Scan for the cell matching the given text and deliver its [x, y] coordinate at center. 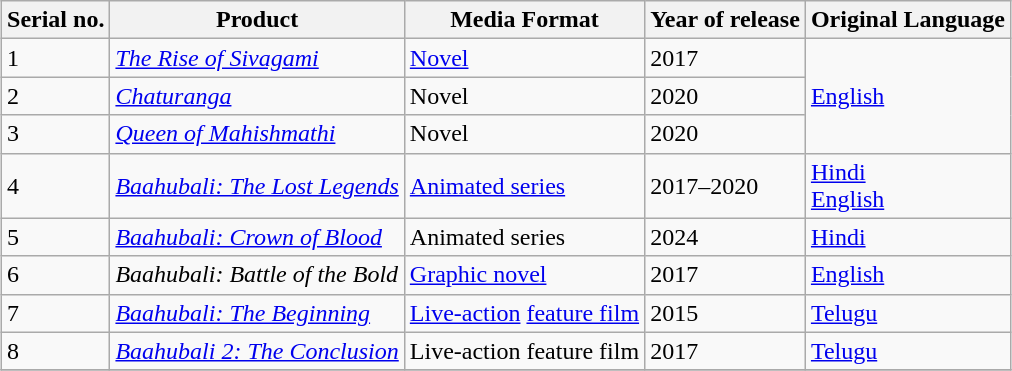
4 [56, 186]
Serial no. [56, 20]
Hindi [908, 237]
Baahubali: Crown of Blood [257, 237]
2017–2020 [726, 186]
Baahubali: The Beginning [257, 313]
Queen of Mahishmathi [257, 134]
HindiEnglish [908, 186]
Chaturanga [257, 96]
7 [56, 313]
6 [56, 275]
5 [56, 237]
Graphic novel [524, 275]
1 [56, 58]
2 [56, 96]
Media Format [524, 20]
Baahubali 2: The Conclusion [257, 351]
2015 [726, 313]
3 [56, 134]
Product [257, 20]
Baahubali: The Lost Legends [257, 186]
2024 [726, 237]
Baahubali: Battle of the Bold [257, 275]
The Rise of Sivagami [257, 58]
8 [56, 351]
Year of release [726, 20]
Original Language [908, 20]
